Identify which cell holds the provided text, then report its [x, y] central coordinate. 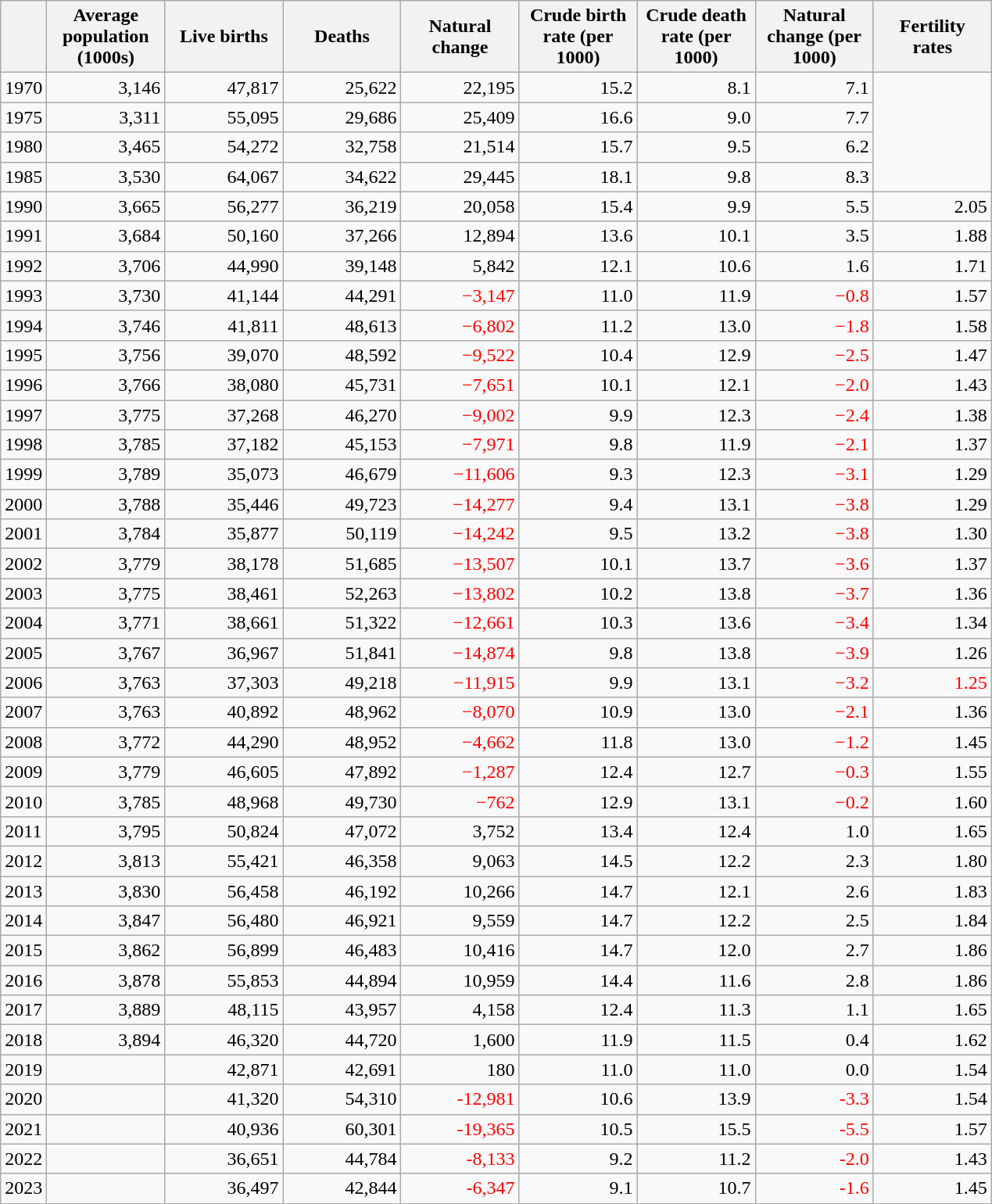
4,158 [460, 1010]
37,303 [224, 683]
−1.2 [815, 742]
48,962 [342, 712]
7.1 [815, 88]
41,320 [224, 1099]
3,889 [106, 1010]
2008 [23, 742]
Fertility rates [932, 37]
-3.3 [815, 1099]
9.2 [578, 1159]
8.1 [696, 88]
1.0 [815, 831]
-2.0 [815, 1159]
35,877 [224, 534]
1.6 [815, 266]
−0.2 [815, 801]
44,290 [224, 742]
42,871 [224, 1070]
1980 [23, 147]
2009 [23, 772]
2000 [23, 504]
−1,287 [460, 772]
51,841 [342, 653]
1999 [23, 475]
3,830 [106, 890]
25,409 [460, 117]
42,844 [342, 1188]
12,894 [460, 236]
−2.0 [815, 385]
-5.5 [815, 1129]
49,730 [342, 801]
3,311 [106, 117]
3,784 [106, 534]
46,320 [224, 1040]
15.2 [578, 88]
−9,002 [460, 415]
40,892 [224, 712]
−9,522 [460, 355]
2010 [23, 801]
2018 [23, 1040]
1975 [23, 117]
39,148 [342, 266]
−13,802 [460, 593]
6.2 [815, 147]
3,730 [106, 296]
1.60 [932, 801]
10.2 [578, 593]
3,767 [106, 653]
1970 [23, 88]
7.7 [815, 117]
29,445 [460, 177]
1.34 [932, 623]
3,795 [106, 831]
-8,133 [460, 1159]
46,605 [224, 772]
3,746 [106, 325]
48,968 [224, 801]
1.1 [815, 1010]
−6,802 [460, 325]
1992 [23, 266]
51,322 [342, 623]
1993 [23, 296]
10.5 [578, 1129]
-19,365 [460, 1129]
64,067 [224, 177]
10.4 [578, 355]
1996 [23, 385]
18.1 [578, 177]
46,358 [342, 861]
−4,662 [460, 742]
3,862 [106, 951]
−2.4 [815, 415]
46,270 [342, 415]
3,847 [106, 921]
2022 [23, 1159]
50,119 [342, 534]
2011 [23, 831]
−14,277 [460, 504]
3.5 [815, 236]
10,959 [460, 980]
35,073 [224, 475]
2.05 [932, 206]
52,263 [342, 593]
1.88 [932, 236]
1991 [23, 236]
3,530 [106, 177]
16.6 [578, 117]
51,685 [342, 564]
3,752 [460, 831]
0.4 [815, 1040]
29,686 [342, 117]
48,115 [224, 1010]
41,811 [224, 325]
38,178 [224, 564]
39,070 [224, 355]
46,679 [342, 475]
1.26 [932, 653]
11.3 [696, 1010]
14.4 [578, 980]
2.5 [815, 921]
-6,347 [460, 1188]
36,219 [342, 206]
2003 [23, 593]
43,957 [342, 1010]
−11,606 [460, 475]
9.1 [578, 1188]
10,416 [460, 951]
44,894 [342, 980]
1997 [23, 415]
Natural change [460, 37]
11.8 [578, 742]
10,266 [460, 890]
11.5 [696, 1040]
−8,070 [460, 712]
−14,242 [460, 534]
48,613 [342, 325]
36,651 [224, 1159]
−1.8 [815, 325]
20,058 [460, 206]
10.9 [578, 712]
Natural change (per 1000) [815, 37]
48,592 [342, 355]
56,899 [224, 951]
44,291 [342, 296]
44,720 [342, 1040]
55,095 [224, 117]
−3.9 [815, 653]
38,461 [224, 593]
3,665 [106, 206]
48,952 [342, 742]
−13,507 [460, 564]
22,195 [460, 88]
−0.3 [815, 772]
3,756 [106, 355]
50,824 [224, 831]
1.30 [932, 534]
2021 [23, 1129]
−0.8 [815, 296]
13.9 [696, 1099]
-1.6 [815, 1188]
2.3 [815, 861]
1.80 [932, 861]
1.71 [932, 266]
3,894 [106, 1040]
8.3 [815, 177]
1.83 [932, 890]
9.4 [578, 504]
54,272 [224, 147]
1994 [23, 325]
34,622 [342, 177]
−3.4 [815, 623]
2015 [23, 951]
12.7 [696, 772]
44,784 [342, 1159]
2.7 [815, 951]
−3.2 [815, 683]
40,936 [224, 1129]
2014 [23, 921]
44,990 [224, 266]
47,892 [342, 772]
38,661 [224, 623]
0.0 [815, 1070]
Crude birth rate (per 1000) [578, 37]
45,731 [342, 385]
2006 [23, 683]
−7,971 [460, 445]
5.5 [815, 206]
47,072 [342, 831]
56,458 [224, 890]
15.5 [696, 1129]
9,063 [460, 861]
3,766 [106, 385]
−3.1 [815, 475]
1.55 [932, 772]
10.7 [696, 1188]
180 [460, 1070]
1990 [23, 206]
21,514 [460, 147]
3,788 [106, 504]
−7,651 [460, 385]
2004 [23, 623]
−3,147 [460, 296]
36,967 [224, 653]
2016 [23, 980]
Live births [224, 37]
49,723 [342, 504]
−2.5 [815, 355]
3,771 [106, 623]
11.6 [696, 980]
2012 [23, 861]
2019 [23, 1070]
10.3 [578, 623]
−14,874 [460, 653]
56,277 [224, 206]
2020 [23, 1099]
3,813 [106, 861]
15.7 [578, 147]
3,684 [106, 236]
2002 [23, 564]
1.47 [932, 355]
−12,661 [460, 623]
36,497 [224, 1188]
1.84 [932, 921]
9.0 [696, 117]
45,153 [342, 445]
25,622 [342, 88]
3,878 [106, 980]
41,144 [224, 296]
56,480 [224, 921]
2.6 [815, 890]
42,691 [342, 1070]
2023 [23, 1188]
46,921 [342, 921]
1985 [23, 177]
9.3 [578, 475]
2.8 [815, 980]
38,080 [224, 385]
14.5 [578, 861]
55,853 [224, 980]
1,600 [460, 1040]
1998 [23, 445]
3,706 [106, 266]
2013 [23, 890]
50,160 [224, 236]
1.62 [932, 1040]
5,842 [460, 266]
2017 [23, 1010]
3,789 [106, 475]
−3.6 [815, 564]
9,559 [460, 921]
13.4 [578, 831]
1995 [23, 355]
Deaths [342, 37]
15.4 [578, 206]
1.58 [932, 325]
3,772 [106, 742]
1.38 [932, 415]
Crude death rate (per 1000) [696, 37]
2001 [23, 534]
54,310 [342, 1099]
55,421 [224, 861]
−11,915 [460, 683]
37,182 [224, 445]
-12,981 [460, 1099]
3,465 [106, 147]
13.2 [696, 534]
13.7 [696, 564]
−3.7 [815, 593]
49,218 [342, 683]
37,268 [224, 415]
1.25 [932, 683]
60,301 [342, 1129]
35,446 [224, 504]
47,817 [224, 88]
46,192 [342, 890]
2007 [23, 712]
12.0 [696, 951]
3,146 [106, 88]
Average population (1000s) [106, 37]
2005 [23, 653]
37,266 [342, 236]
32,758 [342, 147]
−762 [460, 801]
46,483 [342, 951]
